For the text-containing cell, return its midpoint in [X, Y] coordinate format. 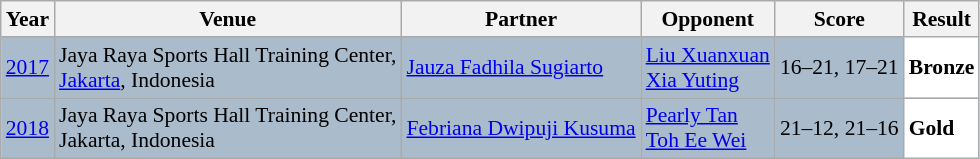
Venue [228, 19]
16–21, 17–21 [840, 68]
2018 [28, 128]
Febriana Dwipuji Kusuma [520, 128]
21–12, 21–16 [840, 128]
Result [942, 19]
Jauza Fadhila Sugiarto [520, 68]
Opponent [708, 19]
Gold [942, 128]
Pearly Tan Toh Ee Wei [708, 128]
Year [28, 19]
Bronze [942, 68]
Score [840, 19]
Partner [520, 19]
Liu Xuanxuan Xia Yuting [708, 68]
2017 [28, 68]
